Output the [x, y] coordinate of the center of the cell containing the given text.  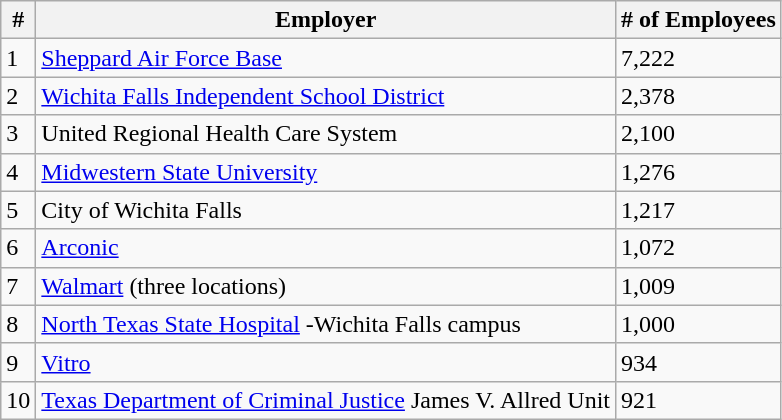
7,222 [699, 58]
Employer [326, 20]
Wichita Falls Independent School District [326, 96]
934 [699, 362]
6 [18, 248]
2,100 [699, 134]
# [18, 20]
7 [18, 286]
# of Employees [699, 20]
5 [18, 210]
1,000 [699, 324]
2,378 [699, 96]
Midwestern State University [326, 172]
4 [18, 172]
8 [18, 324]
North Texas State Hospital -Wichita Falls campus [326, 324]
1,276 [699, 172]
1,072 [699, 248]
2 [18, 96]
3 [18, 134]
Arconic [326, 248]
Walmart (three locations) [326, 286]
City of Wichita Falls [326, 210]
Texas Department of Criminal Justice James V. Allred Unit [326, 400]
921 [699, 400]
Vitro [326, 362]
1 [18, 58]
1,009 [699, 286]
10 [18, 400]
Sheppard Air Force Base [326, 58]
9 [18, 362]
United Regional Health Care System [326, 134]
1,217 [699, 210]
